Capture the cell that displays the provided text and extract its [X, Y] central coordinate. 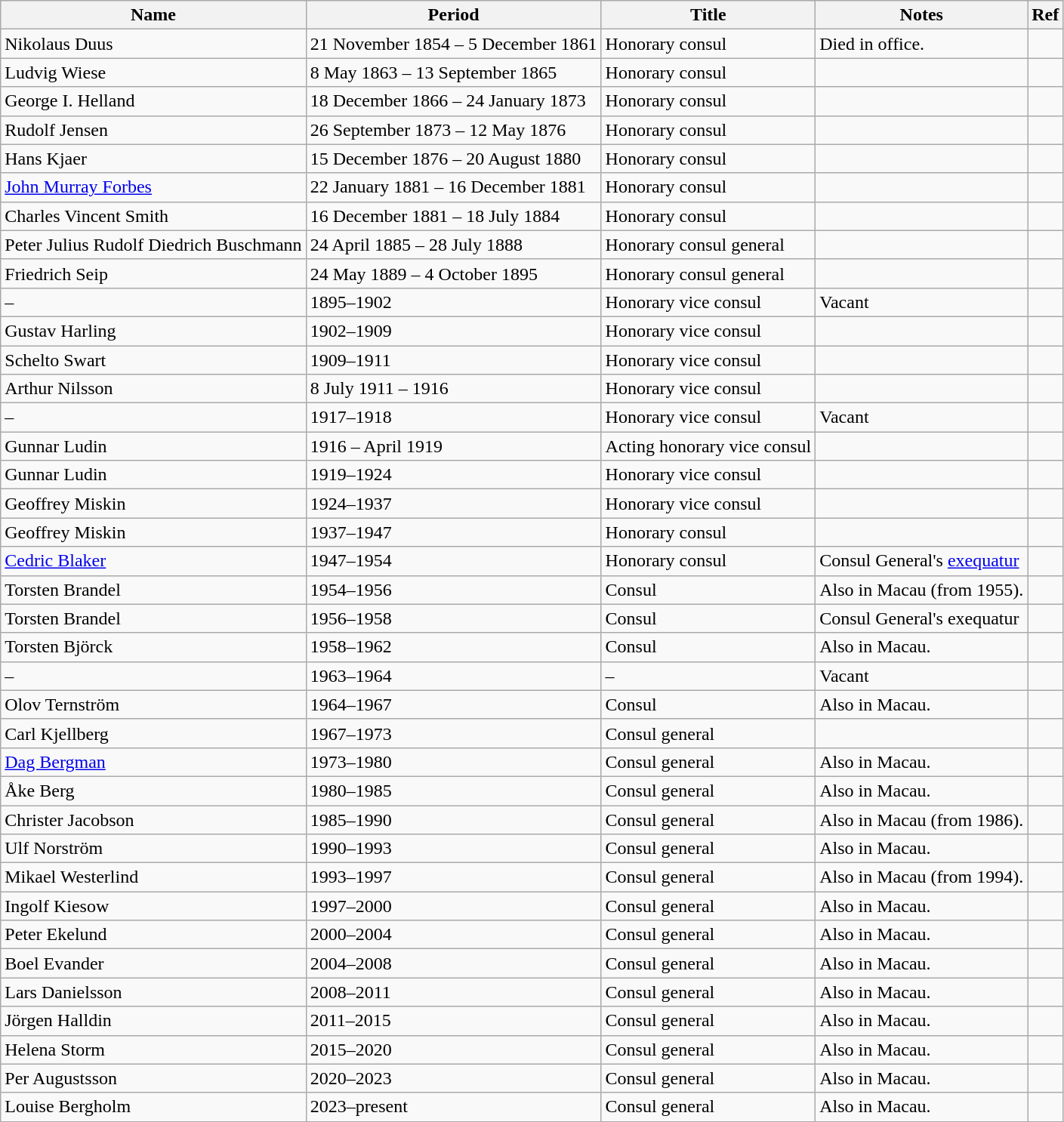
26 September 1873 – 12 May 1876 [453, 130]
Schelto Swart [153, 360]
Died in office. [921, 44]
Mikael Westerlind [153, 877]
Rudolf Jensen [153, 130]
1917–1918 [453, 418]
1937–1947 [453, 532]
1964–1967 [453, 704]
1902–1909 [453, 331]
Title [708, 15]
Arthur Nilsson [153, 389]
1967–1973 [453, 733]
24 April 1885 – 28 July 1888 [453, 245]
1924–1937 [453, 504]
1958–1962 [453, 647]
1954–1956 [453, 590]
Charles Vincent Smith [153, 216]
1947–1954 [453, 561]
2000–2004 [453, 935]
Ingolf Kiesow [153, 906]
John Murray Forbes [153, 187]
Acting honorary vice consul [708, 446]
Louise Bergholm [153, 1107]
Also in Macau (from 1986). [921, 819]
Gustav Harling [153, 331]
Per Augustsson [153, 1078]
1993–1997 [453, 877]
1909–1911 [453, 360]
Torsten Björck [153, 647]
8 July 1911 – 1916 [453, 389]
1973–1980 [453, 762]
Ulf Norström [153, 849]
22 January 1881 – 16 December 1881 [453, 187]
18 December 1866 – 24 January 1873 [453, 101]
Hans Kjaer [153, 159]
2011–2015 [453, 1021]
2015–2020 [453, 1050]
1919–1924 [453, 475]
2020–2023 [453, 1078]
2008–2011 [453, 992]
Also in Macau (from 1994). [921, 877]
Jörgen Halldin [153, 1021]
1895–1902 [453, 302]
Boel Evander [153, 963]
8 May 1863 – 13 September 1865 [453, 72]
Cedric Blaker [153, 561]
Olov Ternström [153, 704]
1963–1964 [453, 676]
Name [153, 15]
Åke Berg [153, 791]
Nikolaus Duus [153, 44]
1956–1958 [453, 618]
2023–present [453, 1107]
2004–2008 [453, 963]
1916 – April 1919 [453, 446]
Ref [1045, 15]
1985–1990 [453, 819]
Period [453, 15]
Christer Jacobson [153, 819]
Helena Storm [153, 1050]
Notes [921, 15]
George I. Helland [153, 101]
Carl Kjellberg [153, 733]
1980–1985 [453, 791]
Dag Bergman [153, 762]
Also in Macau (from 1955). [921, 590]
Peter Ekelund [153, 935]
16 December 1881 – 18 July 1884 [453, 216]
1997–2000 [453, 906]
24 May 1889 – 4 October 1895 [453, 273]
Ludvig Wiese [153, 72]
1990–1993 [453, 849]
Friedrich Seip [153, 273]
21 November 1854 – 5 December 1861 [453, 44]
Lars Danielsson [153, 992]
15 December 1876 – 20 August 1880 [453, 159]
Peter Julius Rudolf Diedrich Buschmann [153, 245]
